Provide the (X, Y) coordinate of the cell's center where the given text is located.  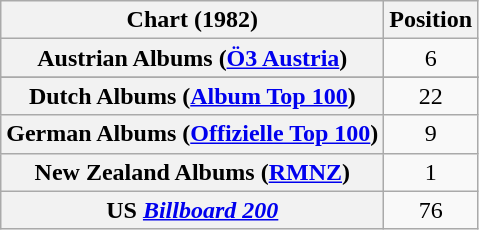
US Billboard 200 (192, 210)
76 (431, 210)
9 (431, 134)
New Zealand Albums (RMNZ) (192, 172)
Austrian Albums (Ö3 Austria) (192, 58)
1 (431, 172)
Chart (1982) (192, 20)
6 (431, 58)
Position (431, 20)
22 (431, 96)
Dutch Albums (Album Top 100) (192, 96)
German Albums (Offizielle Top 100) (192, 134)
